Capture the cell that displays the provided text and extract its [X, Y] central coordinate. 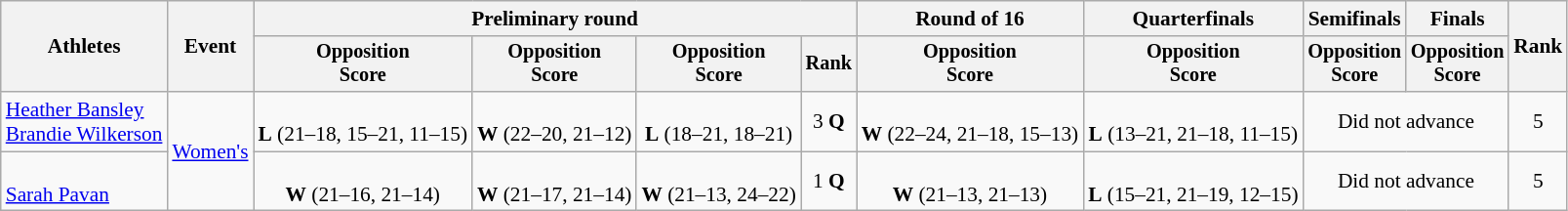
W (22–24, 21–18, 15–13) [970, 121]
Quarterfinals [1192, 19]
Preliminary round [555, 19]
Athletes [84, 47]
Sarah Pavan [84, 182]
W (21–13, 21–13) [970, 182]
Round of 16 [970, 19]
Heather BansleyBrandie Wilkerson [84, 121]
L (13–21, 21–18, 11–15) [1192, 121]
Event [210, 47]
W (22–20, 21–12) [554, 121]
L (18–21, 18–21) [718, 121]
W (21–17, 21–14) [554, 182]
L (21–18, 15–21, 11–15) [363, 121]
3 Q [829, 121]
Women's [210, 151]
Finals [1458, 19]
Semifinals [1354, 19]
W (21–16, 21–14) [363, 182]
L (15–21, 21–19, 12–15) [1192, 182]
W (21–13, 24–22) [718, 182]
1 Q [829, 182]
